Capture the cell that displays the provided text and extract its (x, y) central coordinate. 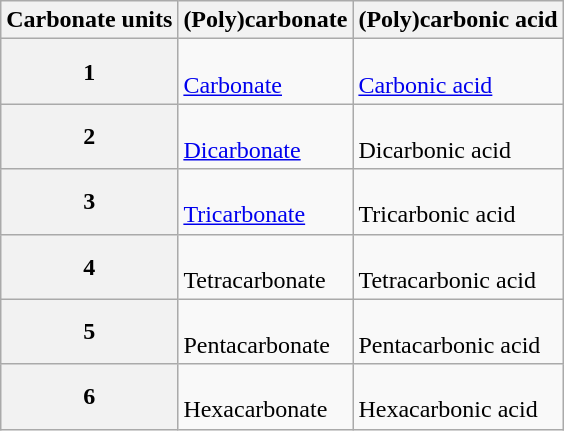
Dicarbonate (266, 136)
Carbonate (266, 72)
2 (90, 136)
Pentacarbonate (266, 332)
Hexacarbonate (266, 396)
1 (90, 72)
Tetracarbonic acid (458, 266)
3 (90, 202)
Hexacarbonic acid (458, 396)
Tetracarbonate (266, 266)
Dicarbonic acid (458, 136)
Carbonate units (90, 20)
Carbonic acid (458, 72)
Tricarbonic acid (458, 202)
4 (90, 266)
(Poly)carbonate (266, 20)
6 (90, 396)
Tricarbonate (266, 202)
Pentacarbonic acid (458, 332)
5 (90, 332)
(Poly)carbonic acid (458, 20)
